Search for the cell housing the specified text and yield its [X, Y] center coordinate. 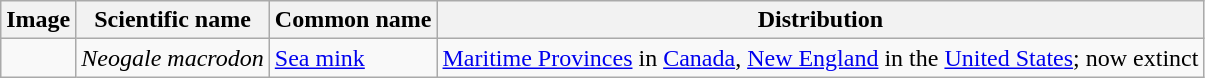
Distribution [820, 20]
Image [38, 20]
Scientific name [172, 20]
Neogale macrodon [172, 58]
Common name [353, 20]
Maritime Provinces in Canada, New England in the United States; now extinct [820, 58]
Sea mink [353, 58]
